Pinpoint the cell where the given text exists, returning its [X, Y] midpoint coordinate. 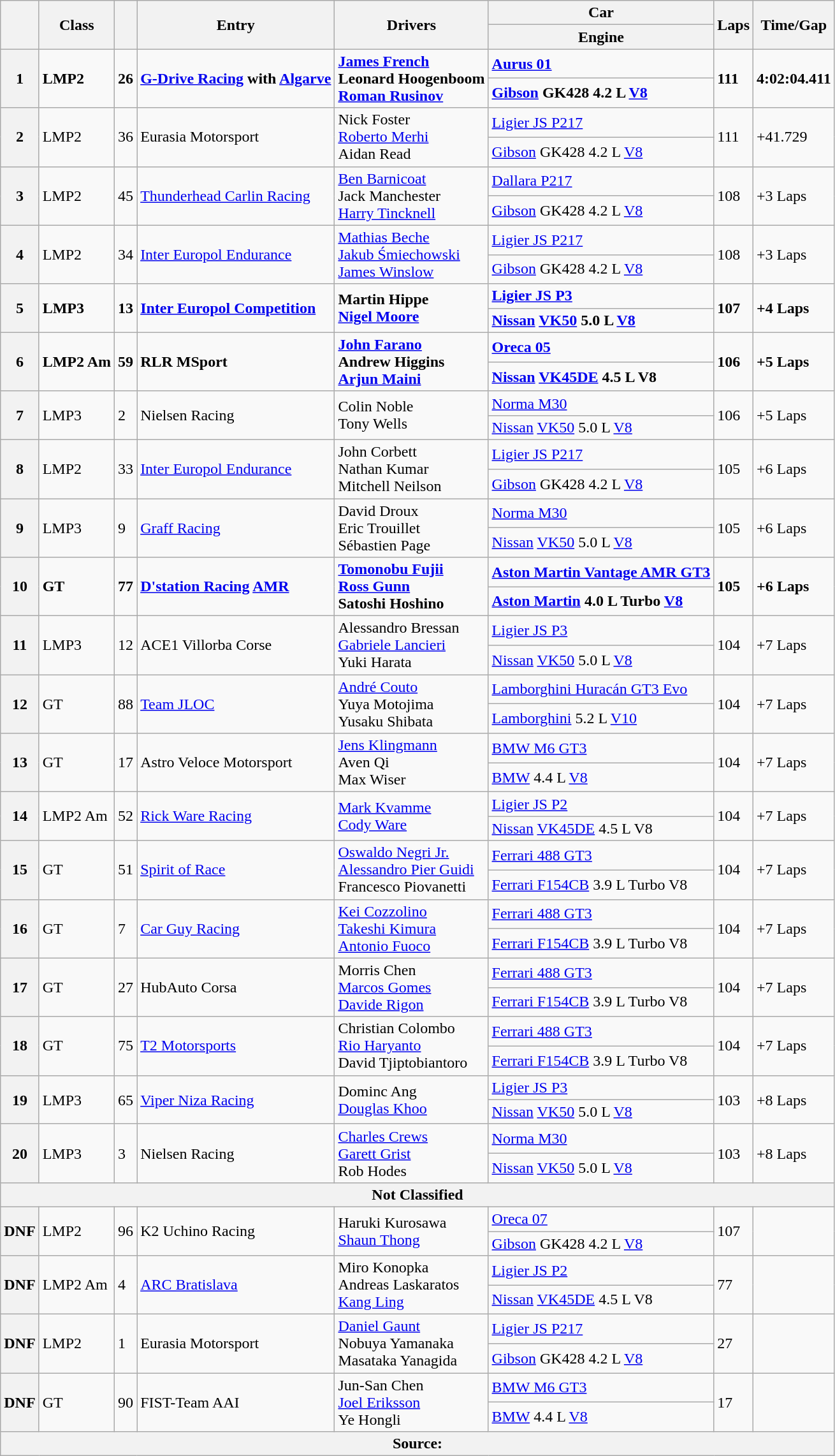
19 [20, 1099]
Morris Chen Marcos Gomes Davide Rigon [412, 987]
51 [126, 870]
Oswaldo Negri Jr. Alessandro Pier Guidi Francesco Piovanetti [412, 870]
Martin Hippe Nigel Moore [412, 308]
18 [20, 1046]
Engine [601, 37]
36 [126, 137]
Rick Ware Racing [236, 816]
8 [20, 469]
André Couto Yuya Motojima Yusaku Shibata [412, 704]
16 [20, 929]
75 [126, 1046]
Time/Gap [794, 25]
+4 Laps [794, 308]
Oreca 05 [601, 347]
David Droux Eric Trouillet Sébastien Page [412, 528]
Thunderhead Carlin Racing [236, 196]
Tomonobu Fujii Ross Gunn Satoshi Hoshino [412, 587]
Astro Veloce Motorsport [236, 763]
33 [126, 469]
Laps [734, 25]
11 [20, 645]
Colin Noble Tony Wells [412, 415]
John Farano Andrew Higgins Arjun Maini [412, 362]
Jun-San Chen Joel Eriksson Ye Hongli [412, 1402]
Mathias Beche Jakub Śmiechowski James Winslow [412, 254]
Dominc Ang Douglas Khoo [412, 1099]
96 [126, 1231]
6 [20, 362]
Inter Europol Competition [236, 308]
59 [126, 362]
Aurus 01 [601, 64]
ARC Bratislava [236, 1285]
15 [20, 870]
FIST-Team AAI [236, 1402]
90 [126, 1402]
20 [20, 1153]
Charles Crews Garett Grist Rob Hodes [412, 1153]
D'station Racing AMR [236, 587]
Team JLOC [236, 704]
26 [126, 78]
Alessandro Bressan Gabriele Lancieri Yuki Harata [412, 645]
65 [126, 1099]
45 [126, 196]
Haruki Kurosawa Shaun Thong [412, 1231]
T2 Motorsports [236, 1046]
Jens Klingmann Aven Qi Max Wiser [412, 763]
34 [126, 254]
Viper Niza Racing [236, 1099]
Car Guy Racing [236, 929]
4:02:04.411 [794, 78]
James French Leonard Hoogenboom Roman Rusinov [412, 78]
Dallara P217 [601, 181]
Entry [236, 25]
Drivers [412, 25]
88 [126, 704]
Oreca 07 [601, 1219]
Source: [418, 1444]
Class [76, 25]
Aston Martin 4.0 L Turbo V8 [601, 601]
Nick Foster Roberto Merhi Aidan Read [412, 137]
Lamborghini Huracán GT3 Evo [601, 689]
ACE1 Villorba Corse [236, 645]
K2 Uchino Racing [236, 1231]
HubAuto Corsa [236, 987]
14 [20, 816]
10 [20, 587]
Ben Barnicoat Jack Manchester Harry Tincknell [412, 196]
Car [601, 13]
Kei Cozzolino Takeshi Kimura Antonio Fuoco [412, 929]
RLR MSport [236, 362]
Mark Kvamme Cody Ware [412, 816]
+41.729 [794, 137]
5 [20, 308]
Graff Racing [236, 528]
Daniel Gaunt Nobuya Yamanaka Masataka Yanagida [412, 1344]
Aston Martin Vantage AMR GT3 [601, 572]
John Corbett Nathan Kumar Mitchell Neilson [412, 469]
Lamborghini 5.2 L V10 [601, 719]
Not Classified [418, 1195]
52 [126, 816]
Miro Konopka Andreas Laskaratos Kang Ling [412, 1285]
Spirit of Race [236, 870]
Christian Colombo Rio Haryanto David Tjiptobiantoro [412, 1046]
G-Drive Racing with Algarve [236, 78]
